Extract the [X, Y] coordinate from the center of the cell holding the provided text.  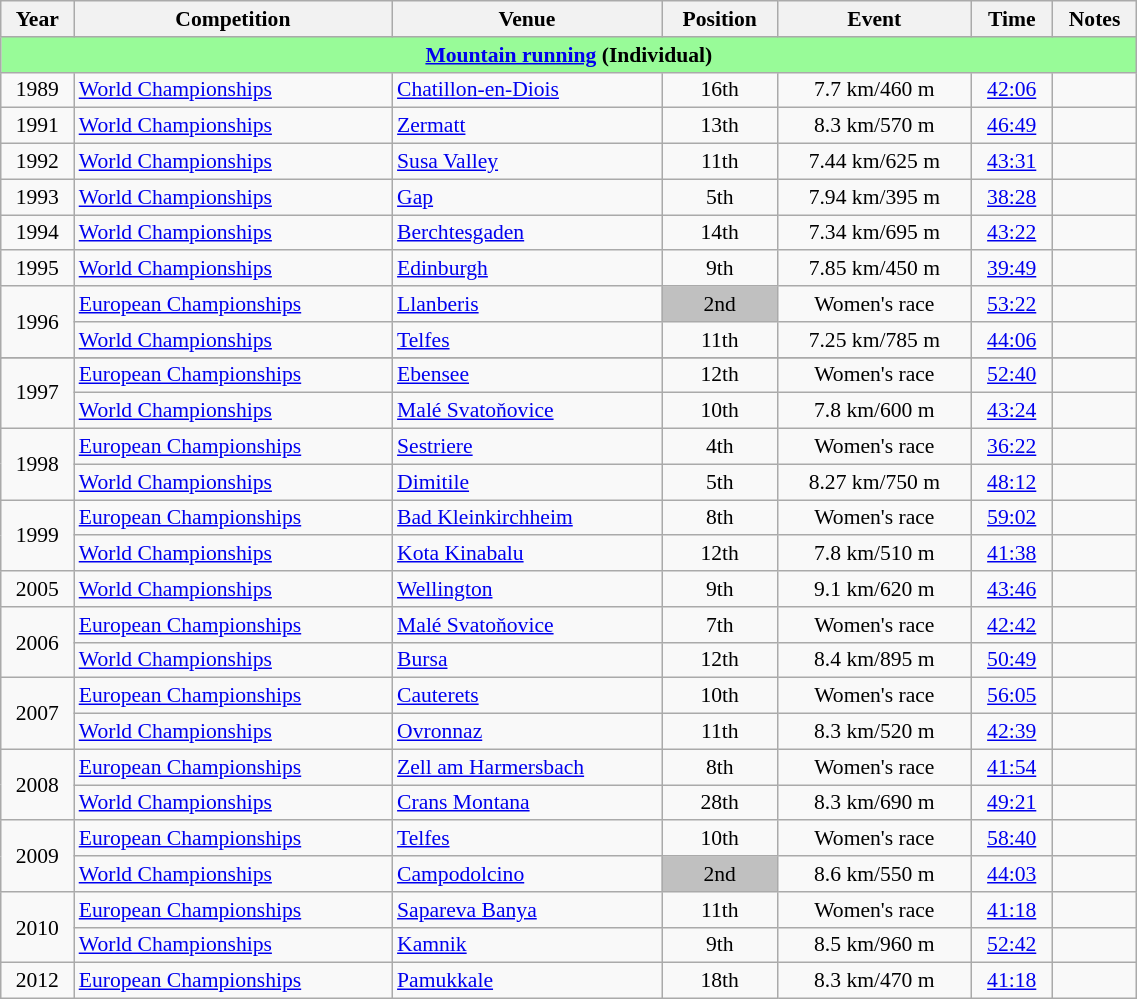
Notes [1094, 19]
Year [38, 19]
41:54 [1012, 767]
8.3 km/570 m [875, 126]
52:42 [1012, 945]
43:22 [1012, 233]
2008 [38, 784]
Kamnik [527, 945]
56:05 [1012, 696]
Wellington [527, 589]
Berchtesgaden [527, 233]
2005 [38, 589]
Competition [233, 19]
7.44 km/625 m [875, 162]
7.8 km/600 m [875, 411]
43:31 [1012, 162]
18th [720, 981]
49:21 [1012, 803]
Llanberis [527, 304]
Zell am Harmersbach [527, 767]
42:39 [1012, 732]
8.6 km/550 m [875, 874]
48:12 [1012, 482]
7.8 km/510 m [875, 554]
Mountain running (Individual) [569, 55]
4th [720, 447]
1998 [38, 464]
59:02 [1012, 518]
2006 [38, 642]
8.3 km/690 m [875, 803]
44:06 [1012, 340]
1997 [38, 392]
8.3 km/520 m [875, 732]
Campodolcino [527, 874]
36:22 [1012, 447]
Sapareva Banya [527, 910]
Kota Kinabalu [527, 554]
14th [720, 233]
Pamukkale [527, 981]
Chatillon-en-Diois [527, 90]
7th [720, 625]
1996 [38, 322]
13th [720, 126]
Bad Kleinkirchheim [527, 518]
9.1 km/620 m [875, 589]
7.34 km/695 m [875, 233]
2012 [38, 981]
2010 [38, 928]
52:40 [1012, 375]
42:06 [1012, 90]
16th [720, 90]
Gap [527, 197]
8.4 km/895 m [875, 660]
Bursa [527, 660]
58:40 [1012, 839]
8.3 km/470 m [875, 981]
Susa Valley [527, 162]
Time [1012, 19]
1995 [38, 269]
38:28 [1012, 197]
Venue [527, 19]
Ovronnaz [527, 732]
Edinburgh [527, 269]
8.5 km/960 m [875, 945]
41:38 [1012, 554]
7.25 km/785 m [875, 340]
Crans Montana [527, 803]
Sestriere [527, 447]
1994 [38, 233]
Cauterets [527, 696]
46:49 [1012, 126]
43:46 [1012, 589]
1999 [38, 536]
43:24 [1012, 411]
53:22 [1012, 304]
1993 [38, 197]
7.94 km/395 m [875, 197]
Event [875, 19]
1989 [38, 90]
39:49 [1012, 269]
8.27 km/750 m [875, 482]
7.7 km/460 m [875, 90]
Position [720, 19]
2009 [38, 856]
Dimitile [527, 482]
44:03 [1012, 874]
Ebensee [527, 375]
Zermatt [527, 126]
1991 [38, 126]
42:42 [1012, 625]
7.85 km/450 m [875, 269]
50:49 [1012, 660]
2007 [38, 714]
28th [720, 803]
1992 [38, 162]
